Determine the [x, y] coordinate at the center of the cell enclosing the given text.  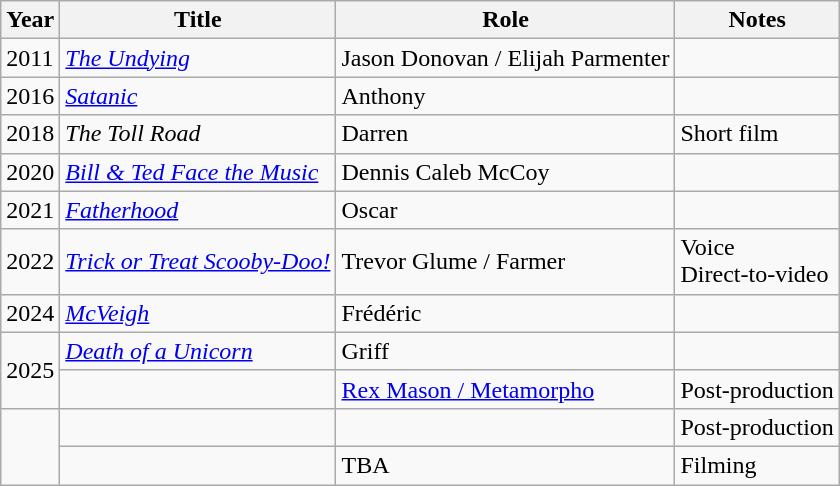
Role [506, 20]
TBA [506, 465]
2025 [30, 370]
McVeigh [198, 313]
2011 [30, 58]
2020 [30, 172]
2018 [30, 134]
Filming [757, 465]
Year [30, 20]
Rex Mason / Metamorpho [506, 389]
2022 [30, 262]
Fatherhood [198, 210]
2024 [30, 313]
Notes [757, 20]
VoiceDirect-to-video [757, 262]
Anthony [506, 96]
2016 [30, 96]
The Undying [198, 58]
Short film [757, 134]
Trick or Treat Scooby-Doo! [198, 262]
Griff [506, 351]
Satanic [198, 96]
Bill & Ted Face the Music [198, 172]
Dennis Caleb McCoy [506, 172]
Trevor Glume / Farmer [506, 262]
Darren [506, 134]
2021 [30, 210]
Title [198, 20]
Jason Donovan / Elijah Parmenter [506, 58]
Oscar [506, 210]
The Toll Road [198, 134]
Death of a Unicorn [198, 351]
Frédéric [506, 313]
